Determine the [x, y] coordinate at the center of the cell enclosing the given text.  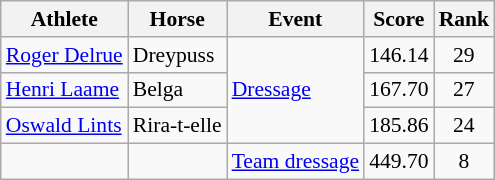
146.14 [398, 55]
449.70 [398, 162]
167.70 [398, 90]
Horse [178, 19]
Dreypuss [178, 55]
185.86 [398, 126]
27 [464, 90]
Henri Laame [64, 90]
Team dressage [296, 162]
Oswald Lints [64, 126]
Belga [178, 90]
Score [398, 19]
24 [464, 126]
Rira-t-elle [178, 126]
Rank [464, 19]
Event [296, 19]
Athlete [64, 19]
Roger Delrue [64, 55]
29 [464, 55]
Dressage [296, 90]
8 [464, 162]
